Provide the [X, Y] coordinate of the cell's center where the given text is located.  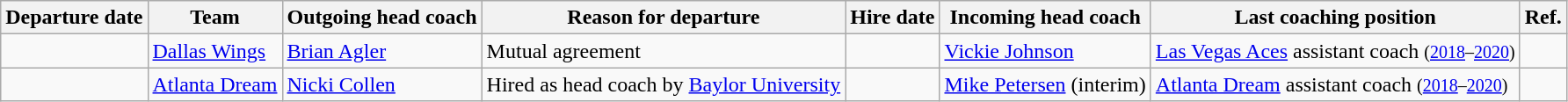
Nicki Collen [381, 84]
Reason for departure [664, 18]
Hire date [893, 18]
Mutual agreement [664, 51]
Ref. [1543, 18]
Last coaching position [1335, 18]
Hired as head coach by Baylor University [664, 84]
Incoming head coach [1045, 18]
Brian Agler [381, 51]
Atlanta Dream [214, 84]
Mike Petersen (interim) [1045, 84]
Dallas Wings [214, 51]
Outgoing head coach [381, 18]
Team [214, 18]
Vickie Johnson [1045, 51]
Atlanta Dream assistant coach (2018–2020) [1335, 84]
Departure date [74, 18]
Las Vegas Aces assistant coach (2018–2020) [1335, 51]
